Determine the [X, Y] coordinate at the center of the cell enclosing the given text.  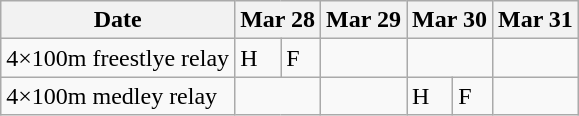
Date [118, 20]
Mar 30 [449, 20]
Mar 31 [535, 20]
Mar 29 [364, 20]
4×100m medley relay [118, 96]
Mar 28 [278, 20]
4×100m freestlye relay [118, 58]
